Pinpoint the cell where the given text exists, returning its [x, y] midpoint coordinate. 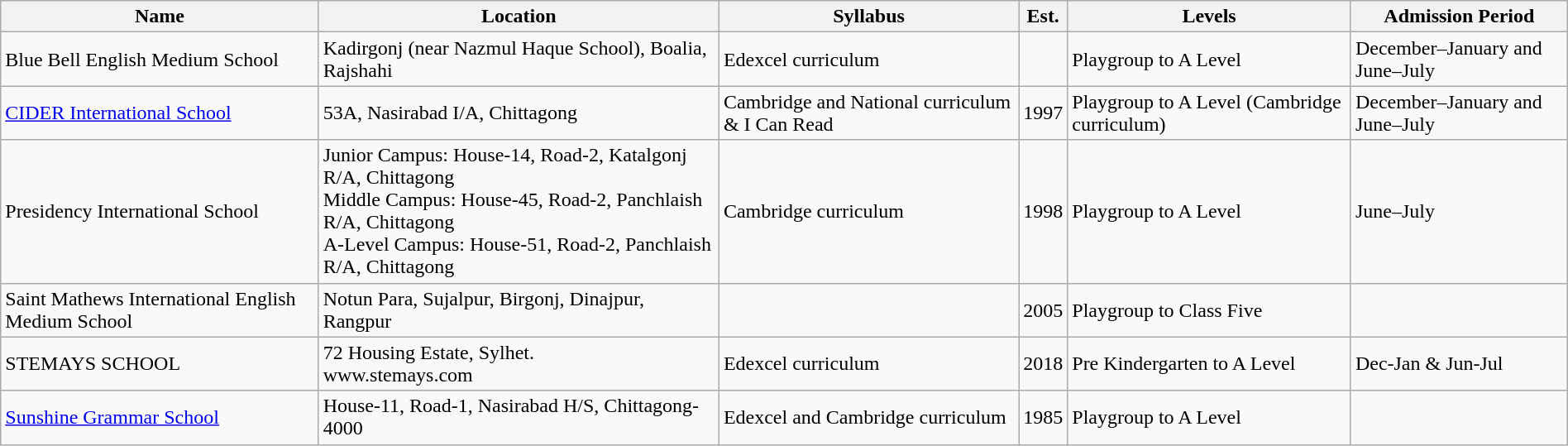
Name [160, 17]
72 Housing Estate, Sylhet.www.stemays.com [519, 364]
Presidency International School [160, 212]
2005 [1044, 309]
Saint Mathews International English Medium School [160, 309]
1985 [1044, 417]
Cambridge curriculum [868, 212]
Blue Bell English Medium School [160, 60]
Sunshine Grammar School [160, 417]
Levels [1209, 17]
June–July [1459, 212]
Admission Period [1459, 17]
2018 [1044, 364]
Kadirgonj (near Nazmul Haque School), Boalia, Rajshahi [519, 60]
Notun Para, Sujalpur, Birgonj, Dinajpur, Rangpur [519, 309]
Location [519, 17]
Cambridge and National curriculum & I Can Read [868, 113]
Edexcel and Cambridge curriculum [868, 417]
1998 [1044, 212]
STEMAYS SCHOOL [160, 364]
53A, Nasirabad I/A, Chittagong [519, 113]
Syllabus [868, 17]
Est. [1044, 17]
Pre Kindergarten to A Level [1209, 364]
Playgroup to A Level (Cambridge curriculum) [1209, 113]
Dec-Jan & Jun-Jul [1459, 364]
CIDER International School [160, 113]
1997 [1044, 113]
House-11, Road-1, Nasirabad H/S, Chittagong-4000 [519, 417]
Playgroup to Class Five [1209, 309]
